Provide the [X, Y] coordinate of the cell's center where the given text is located.  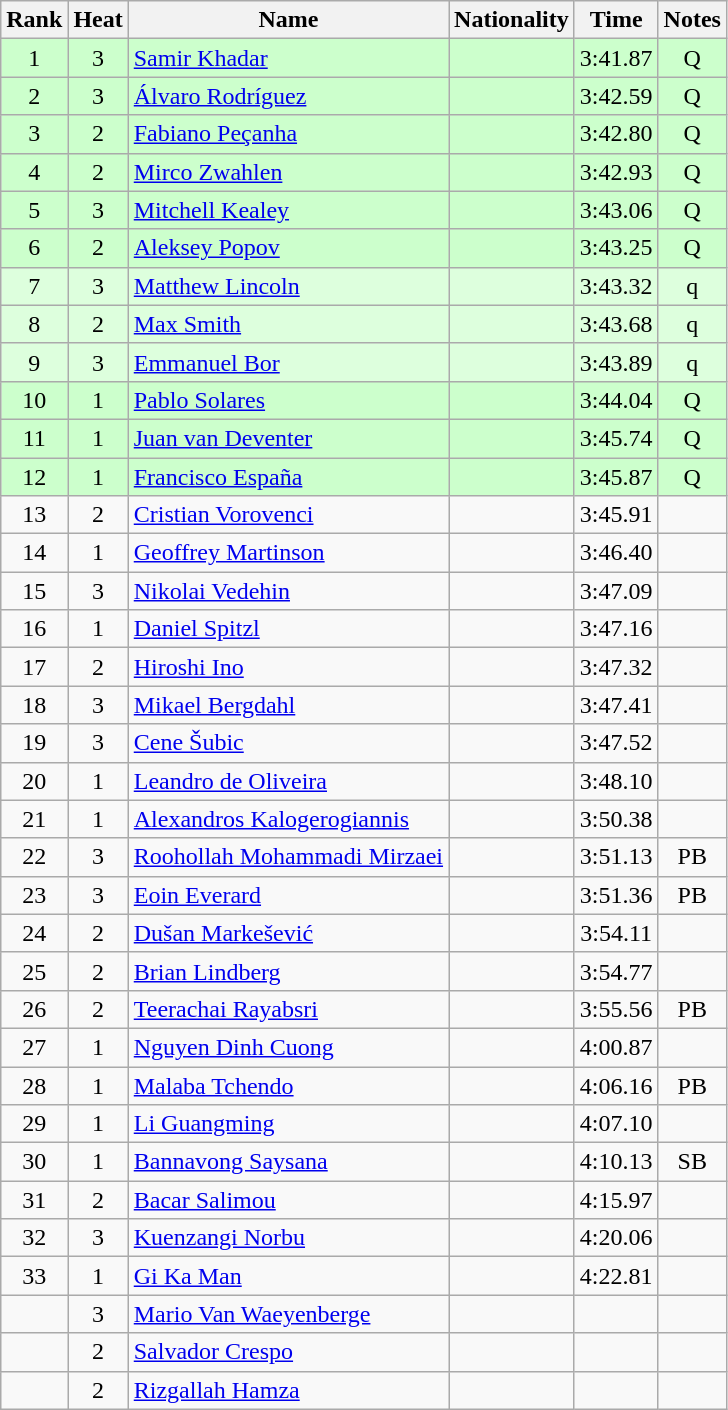
15 [34, 591]
Nikolai Vedehin [288, 591]
Juan van Deventer [288, 438]
Notes [692, 20]
Geoffrey Martinson [288, 553]
Eoin Everard [288, 895]
3:51.36 [616, 895]
27 [34, 1047]
3:42.59 [616, 96]
SB [692, 1162]
19 [34, 743]
Name [288, 20]
Mirco Zwahlen [288, 172]
Nationality [512, 20]
3:54.77 [616, 971]
Mikael Bergdahl [288, 705]
Francisco España [288, 477]
Cene Šubic [288, 743]
Samir Khadar [288, 58]
17 [34, 667]
29 [34, 1124]
6 [34, 248]
26 [34, 1009]
Bacar Salimou [288, 1200]
Salvador Crespo [288, 1352]
23 [34, 895]
3:42.80 [616, 134]
Max Smith [288, 324]
30 [34, 1162]
5 [34, 210]
Emmanuel Bor [288, 362]
Mitchell Kealey [288, 210]
3:50.38 [616, 819]
Álvaro Rodríguez [288, 96]
Daniel Spitzl [288, 629]
4:20.06 [616, 1238]
21 [34, 819]
3:47.16 [616, 629]
Time [616, 20]
3:45.91 [616, 515]
Rank [34, 20]
25 [34, 971]
24 [34, 933]
4:00.87 [616, 1047]
31 [34, 1200]
Dušan Markešević [288, 933]
3:48.10 [616, 781]
12 [34, 477]
3:47.09 [616, 591]
3:54.11 [616, 933]
Teerachai Rayabsri [288, 1009]
7 [34, 286]
3:45.87 [616, 477]
3:45.74 [616, 438]
Matthew Lincoln [288, 286]
3:41.87 [616, 58]
Gi Ka Man [288, 1276]
10 [34, 400]
8 [34, 324]
Cristian Vorovenci [288, 515]
Leandro de Oliveira [288, 781]
22 [34, 857]
3:44.04 [616, 400]
18 [34, 705]
Bannavong Saysana [288, 1162]
3:47.32 [616, 667]
11 [34, 438]
Malaba Tchendo [288, 1085]
9 [34, 362]
Kuenzangi Norbu [288, 1238]
Li Guangming [288, 1124]
4:22.81 [616, 1276]
3:47.52 [616, 743]
4:07.10 [616, 1124]
Alexandros Kalogerogiannis [288, 819]
4:06.16 [616, 1085]
3:51.13 [616, 857]
Nguyen Dinh Cuong [288, 1047]
3:43.68 [616, 324]
3:42.93 [616, 172]
4:10.13 [616, 1162]
Rizgallah Hamza [288, 1390]
28 [34, 1085]
Heat [98, 20]
3:55.56 [616, 1009]
20 [34, 781]
Hiroshi Ino [288, 667]
4:15.97 [616, 1200]
33 [34, 1276]
Roohollah Mohammadi Mirzaei [288, 857]
3:43.25 [616, 248]
32 [34, 1238]
16 [34, 629]
13 [34, 515]
3:43.32 [616, 286]
Pablo Solares [288, 400]
Brian Lindberg [288, 971]
14 [34, 553]
3:43.89 [616, 362]
3:43.06 [616, 210]
3:47.41 [616, 705]
Mario Van Waeyenberge [288, 1314]
3:46.40 [616, 553]
4 [34, 172]
Fabiano Peçanha [288, 134]
Aleksey Popov [288, 248]
